Find where the given text appears and provide that cell's center as (x, y) coordinate. 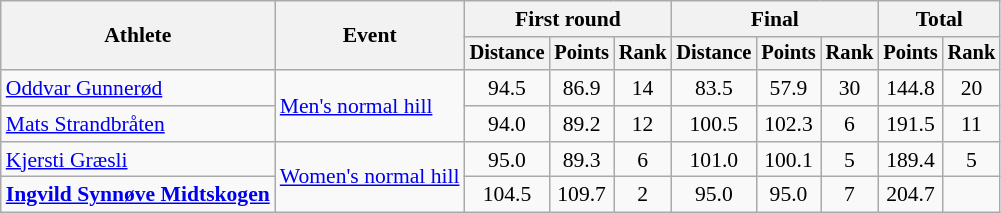
11 (972, 124)
Mats Strandbråten (138, 124)
Kjersti Græsli (138, 160)
14 (643, 88)
102.3 (788, 124)
30 (850, 88)
189.4 (910, 160)
20 (972, 88)
86.9 (581, 88)
109.7 (581, 195)
Oddvar Gunnerød (138, 88)
12 (643, 124)
Total (939, 19)
2 (643, 195)
Event (370, 36)
Women's normal hill (370, 178)
94.0 (508, 124)
144.8 (910, 88)
89.3 (581, 160)
Men's normal hill (370, 106)
89.2 (581, 124)
104.5 (508, 195)
First round (568, 19)
83.5 (714, 88)
57.9 (788, 88)
100.1 (788, 160)
Final (774, 19)
100.5 (714, 124)
191.5 (910, 124)
Ingvild Synnøve Midtskogen (138, 195)
7 (850, 195)
94.5 (508, 88)
Athlete (138, 36)
101.0 (714, 160)
204.7 (910, 195)
